Provide the [X, Y] coordinate of the cell's center where the given text is located.  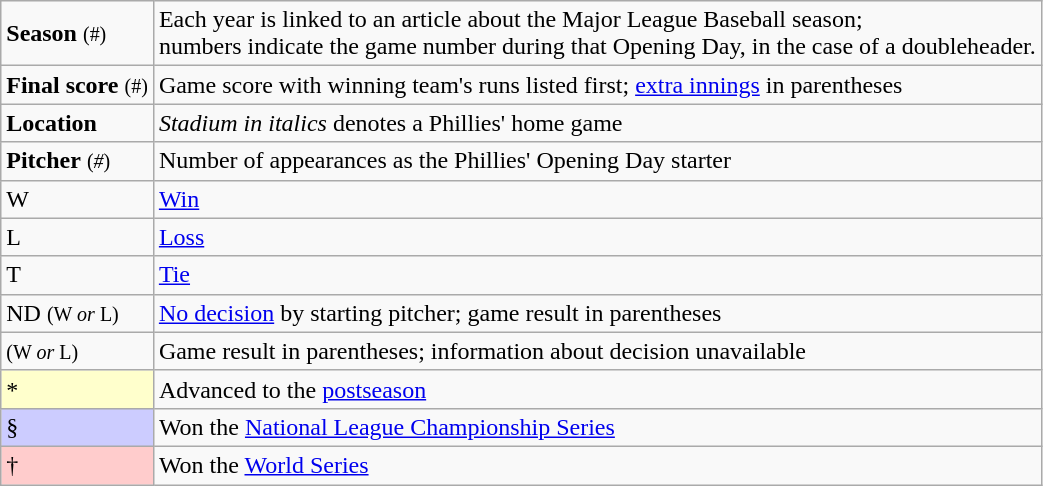
(W or L) [78, 351]
Game result in parentheses; information about decision unavailable [597, 351]
Stadium in italics denotes a Phillies' home game [597, 123]
Number of appearances as the Phillies' Opening Day starter [597, 161]
Final score (#) [78, 85]
Won the World Series [597, 465]
W [78, 199]
Season (#) [78, 34]
ND (W or L) [78, 313]
Won the National League Championship Series [597, 427]
T [78, 275]
Location [78, 123]
L [78, 237]
§ [78, 427]
Tie [597, 275]
* [78, 389]
Advanced to the postseason [597, 389]
Loss [597, 237]
No decision by starting pitcher; game result in parentheses [597, 313]
Pitcher (#) [78, 161]
Game score with winning team's runs listed first; extra innings in parentheses [597, 85]
† [78, 465]
Win [597, 199]
